Extract the [X, Y] coordinate from the center of the cell holding the provided text.  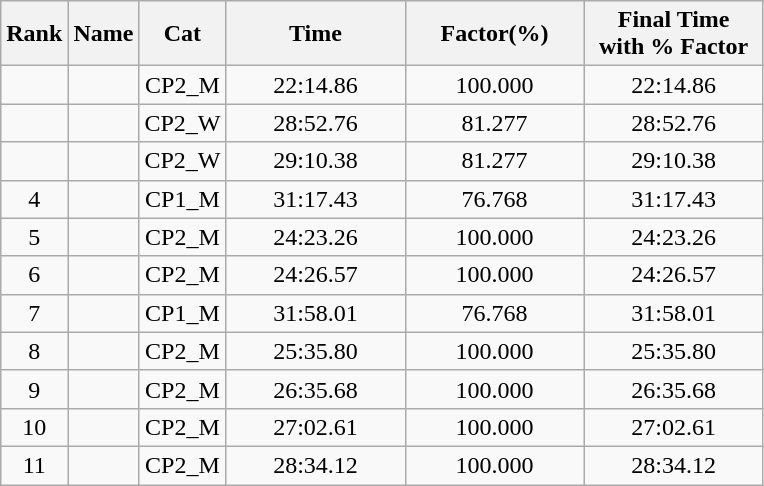
Cat [182, 34]
Name [104, 34]
Final Timewith % Factor [674, 34]
5 [34, 237]
9 [34, 389]
10 [34, 427]
Rank [34, 34]
7 [34, 313]
Factor(%) [494, 34]
Time [316, 34]
11 [34, 465]
4 [34, 199]
6 [34, 275]
8 [34, 351]
